Detect which cell encompasses the target text, then output its [X, Y] center coordinate. 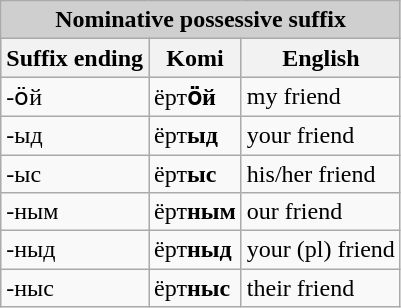
your friend [320, 135]
Nominative possessive suffix [201, 20]
-ӧй [75, 97]
-ыс [75, 173]
his/her friend [320, 173]
their friend [320, 288]
English [320, 58]
our friend [320, 212]
your (pl) friend [320, 250]
ёртныс [196, 288]
ёртыд [196, 135]
ёртным [196, 212]
-ныс [75, 288]
ёртныд [196, 250]
-ным [75, 212]
my friend [320, 97]
Komi [196, 58]
Suffix ending [75, 58]
-ныд [75, 250]
ёртӧй [196, 97]
-ыд [75, 135]
ёртыс [196, 173]
